For the text-containing cell, return its midpoint in (x, y) coordinate format. 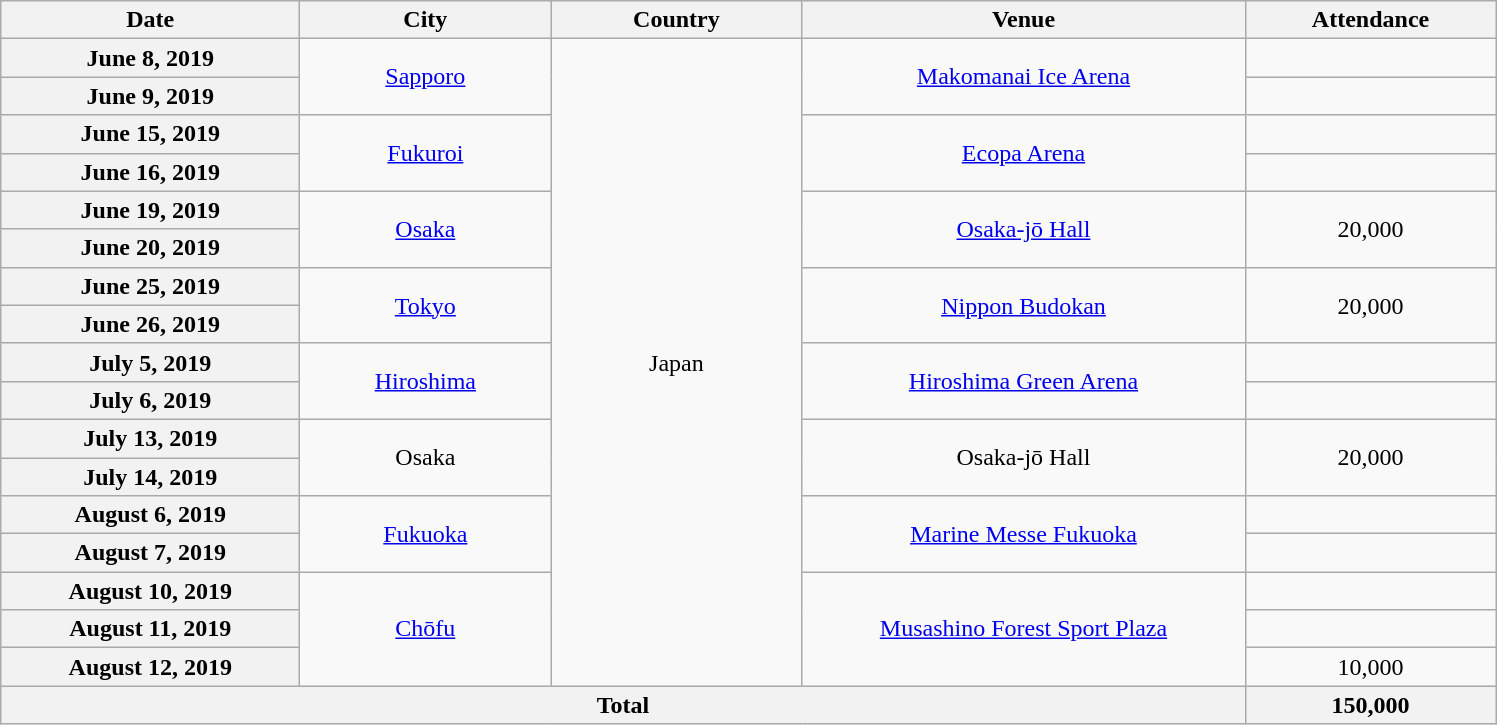
Chōfu (426, 629)
Hiroshima Green Arena (1024, 381)
Musashino Forest Sport Plaza (1024, 629)
150,000 (1370, 705)
Attendance (1370, 20)
June 20, 2019 (150, 248)
July 14, 2019 (150, 477)
June 26, 2019 (150, 324)
Date (150, 20)
Fukuoka (426, 534)
Japan (676, 362)
July 5, 2019 (150, 362)
June 16, 2019 (150, 172)
Country (676, 20)
June 8, 2019 (150, 58)
August 6, 2019 (150, 515)
July 13, 2019 (150, 438)
June 19, 2019 (150, 210)
Makomanai Ice Arena (1024, 77)
Ecopa Arena (1024, 153)
July 6, 2019 (150, 400)
August 10, 2019 (150, 591)
August 11, 2019 (150, 629)
Nippon Budokan (1024, 305)
Venue (1024, 20)
Sapporo (426, 77)
August 7, 2019 (150, 553)
Marine Messe Fukuoka (1024, 534)
August 12, 2019 (150, 667)
10,000 (1370, 667)
Fukuroi (426, 153)
Hiroshima (426, 381)
June 25, 2019 (150, 286)
Tokyo (426, 305)
Total (623, 705)
City (426, 20)
June 15, 2019 (150, 134)
June 9, 2019 (150, 96)
